From the cell containing the given text, extract its center point as (x, y) coordinate. 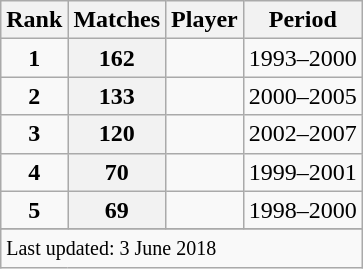
162 (117, 58)
Period (302, 20)
133 (117, 96)
4 (34, 172)
Player (205, 20)
Matches (117, 20)
3 (34, 134)
2 (34, 96)
69 (117, 210)
120 (117, 134)
1999–2001 (302, 172)
2002–2007 (302, 134)
70 (117, 172)
1993–2000 (302, 58)
1998–2000 (302, 210)
5 (34, 210)
Last updated: 3 June 2018 (182, 248)
Rank (34, 20)
1 (34, 58)
2000–2005 (302, 96)
